Extract the [x, y] coordinate from the center of the cell holding the provided text.  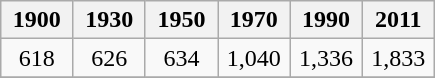
1,833 [398, 58]
1,040 [254, 58]
1900 [37, 20]
1930 [109, 20]
618 [37, 58]
1970 [254, 20]
2011 [398, 20]
1,336 [326, 58]
1990 [326, 20]
1950 [181, 20]
626 [109, 58]
634 [181, 58]
